Identify which cell holds the provided text, then report its [x, y] central coordinate. 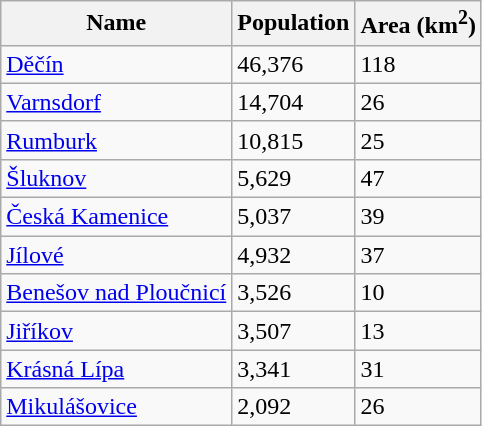
Česká Kamenice [116, 217]
Name [116, 24]
31 [418, 369]
10 [418, 293]
Mikulášovice [116, 407]
3,526 [294, 293]
3,341 [294, 369]
5,037 [294, 217]
47 [418, 178]
Děčín [116, 64]
5,629 [294, 178]
Benešov nad Ploučnicí [116, 293]
Šluknov [116, 178]
2,092 [294, 407]
Population [294, 24]
118 [418, 64]
14,704 [294, 102]
Varnsdorf [116, 102]
25 [418, 140]
37 [418, 255]
39 [418, 217]
Area (km2) [418, 24]
Rumburk [116, 140]
46,376 [294, 64]
4,932 [294, 255]
Jílové [116, 255]
Jiříkov [116, 331]
3,507 [294, 331]
Krásná Lípa [116, 369]
13 [418, 331]
10,815 [294, 140]
